Detect which cell encompasses the target text, then output its (X, Y) center coordinate. 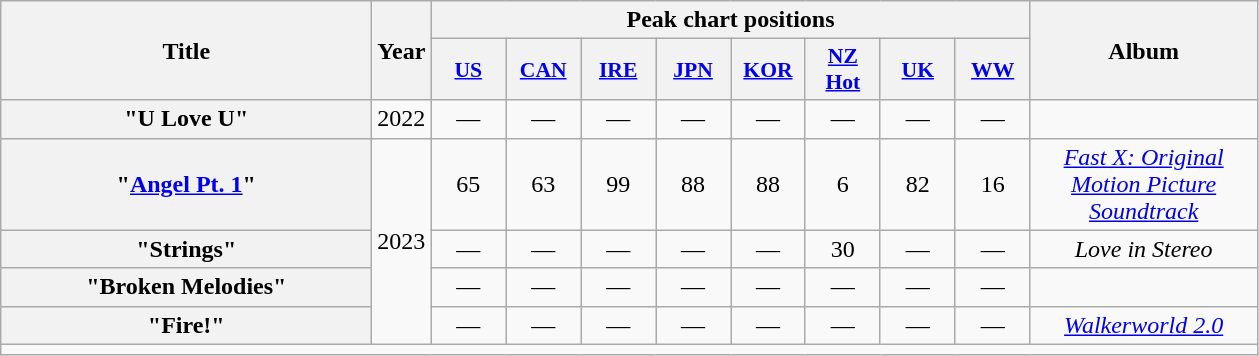
6 (842, 184)
99 (618, 184)
WW (992, 70)
"Fire!" (186, 325)
KOR (768, 70)
"Strings" (186, 249)
Title (186, 50)
US (468, 70)
NZ Hot (842, 70)
Fast X: Original Motion Picture Soundtrack (1144, 184)
Love in Stereo (1144, 249)
"Angel Pt. 1" (186, 184)
"U Love U" (186, 119)
Peak chart positions (730, 20)
CAN (544, 70)
Walkerworld 2.0 (1144, 325)
2022 (402, 119)
16 (992, 184)
UK (918, 70)
65 (468, 184)
82 (918, 184)
2023 (402, 241)
Album (1144, 50)
JPN (694, 70)
Year (402, 50)
30 (842, 249)
63 (544, 184)
IRE (618, 70)
"Broken Melodies" (186, 287)
